Locate the cell with the specified text and output its (X, Y) center coordinate. 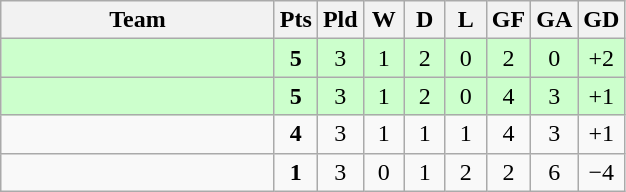
W (384, 20)
Team (138, 20)
L (466, 20)
+2 (602, 58)
Pts (296, 20)
D (424, 20)
GA (554, 20)
Pld (340, 20)
GF (508, 20)
GD (602, 20)
6 (554, 172)
−4 (602, 172)
